Return (X, Y) of the center of cell containing provided text 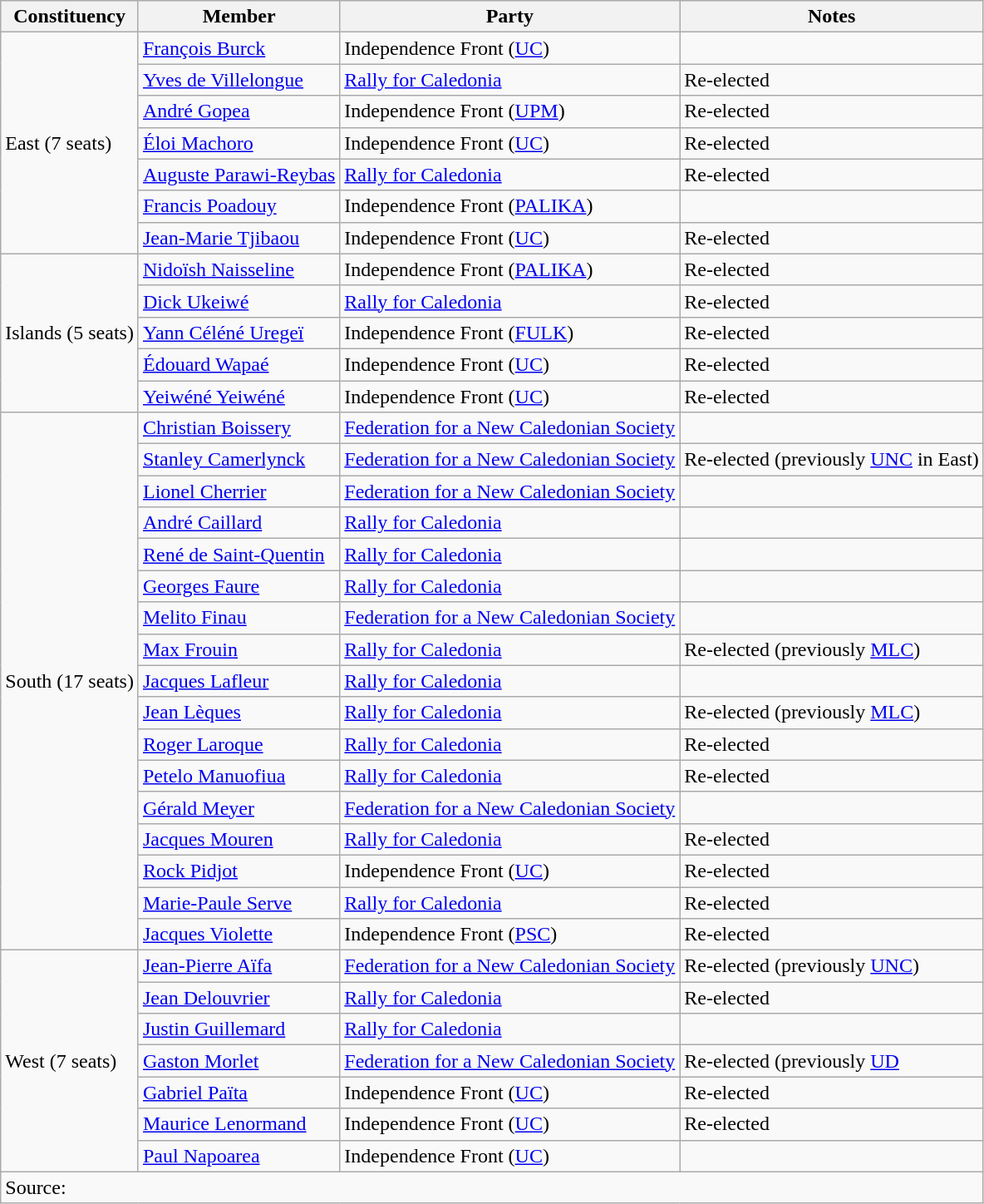
Yeiwéné Yeiwéné (239, 397)
Nidoïsh Naisseline (239, 269)
Yves de Villelongue (239, 80)
Rock Pidjot (239, 871)
Jean Lèques (239, 713)
Member (239, 17)
Melito Finau (239, 618)
Constituency (70, 17)
René de Saint-Quentin (239, 555)
André Caillard (239, 523)
East (7 seats) (70, 143)
Notes (832, 17)
Gabriel Païta (239, 1093)
Yann Céléné Uregeï (239, 333)
Georges Faure (239, 586)
Jacques Violette (239, 935)
Party (510, 17)
Christian Boissery (239, 428)
Islands (5 seats) (70, 333)
Édouard Wapaé (239, 364)
Max Frouin (239, 649)
Re-elected (previously UNC in East) (832, 460)
André Gopea (239, 111)
West (7 seats) (70, 1061)
Auguste Parawi-Reybas (239, 175)
Éloi Machoro (239, 143)
Independence Front (FULK) (510, 333)
Jacques Lafleur (239, 681)
Gérald Meyer (239, 807)
Petelo Manuofiua (239, 776)
Re-elected (previously UNC) (832, 966)
Gaston Morlet (239, 1061)
Maurice Lenormand (239, 1124)
François Burck (239, 48)
Jacques Mouren (239, 839)
Lionel Cherrier (239, 491)
Jean-Marie Tjibaou (239, 238)
Dick Ukeiwé (239, 301)
Paul Napoarea (239, 1156)
Independence Front (PSC) (510, 935)
Stanley Camerlynck (239, 460)
Francis Poadouy (239, 206)
Independence Front (UPM) (510, 111)
Re-elected (previously UD (832, 1061)
Roger Laroque (239, 744)
Source: (492, 1187)
South (17 seats) (70, 682)
Marie-Paule Serve (239, 902)
Jean Delouvrier (239, 998)
Justin Guillemard (239, 1029)
Jean-Pierre Aïfa (239, 966)
